From the cell containing the given text, extract its center point as [X, Y] coordinate. 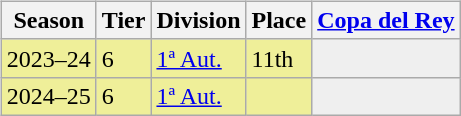
2023–24 [48, 58]
11th [279, 58]
2024–25 [48, 96]
Place [279, 20]
Season [48, 20]
Tier [124, 20]
Division [198, 20]
Copa del Rey [386, 20]
